Determine the (X, Y) coordinate at the center of the cell enclosing the given text.  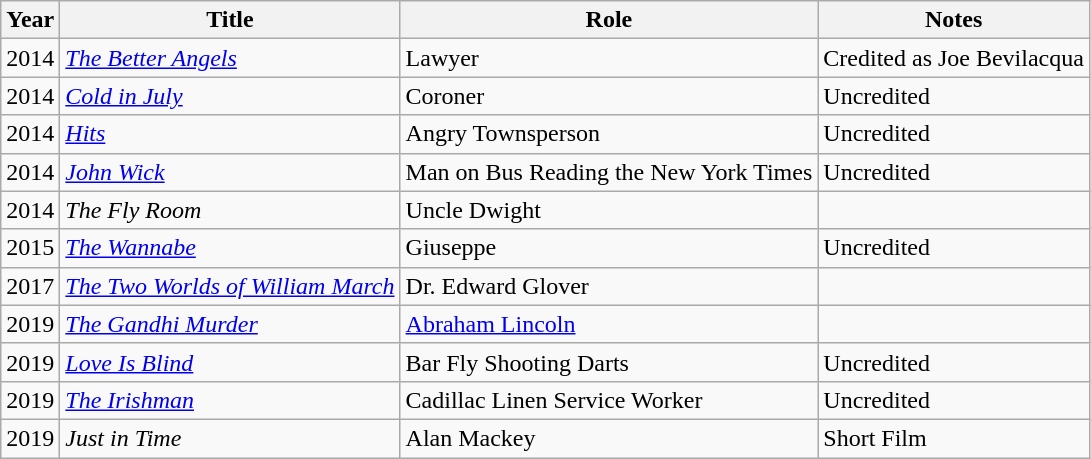
The Better Angels (230, 58)
Abraham Lincoln (609, 324)
Notes (954, 20)
Love Is Blind (230, 362)
Cold in July (230, 96)
The Fly Room (230, 210)
Cadillac Linen Service Worker (609, 400)
Credited as Joe Bevilacqua (954, 58)
The Two Worlds of William March (230, 286)
2015 (30, 248)
Angry Townsperson (609, 134)
Year (30, 20)
Uncle Dwight (609, 210)
Short Film (954, 438)
Dr. Edward Glover (609, 286)
2017 (30, 286)
Title (230, 20)
Bar Fly Shooting Darts (609, 362)
The Irishman (230, 400)
Just in Time (230, 438)
Coroner (609, 96)
Role (609, 20)
John Wick (230, 172)
Hits (230, 134)
Giuseppe (609, 248)
Man on Bus Reading the New York Times (609, 172)
The Gandhi Murder (230, 324)
Lawyer (609, 58)
Alan Mackey (609, 438)
The Wannabe (230, 248)
